Identify which cell holds the provided text, then report its [X, Y] central coordinate. 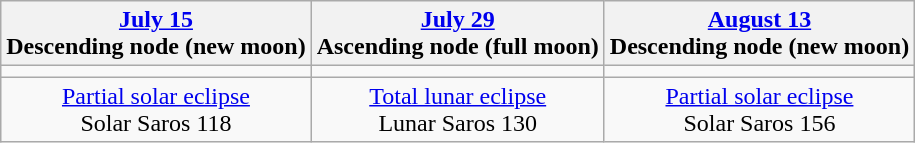
Partial solar eclipseSolar Saros 156 [759, 110]
July 15Descending node (new moon) [156, 34]
Partial solar eclipseSolar Saros 118 [156, 110]
Total lunar eclipseLunar Saros 130 [458, 110]
August 13Descending node (new moon) [759, 34]
July 29Ascending node (full moon) [458, 34]
